Detect which cell encompasses the target text, then output its [X, Y] center coordinate. 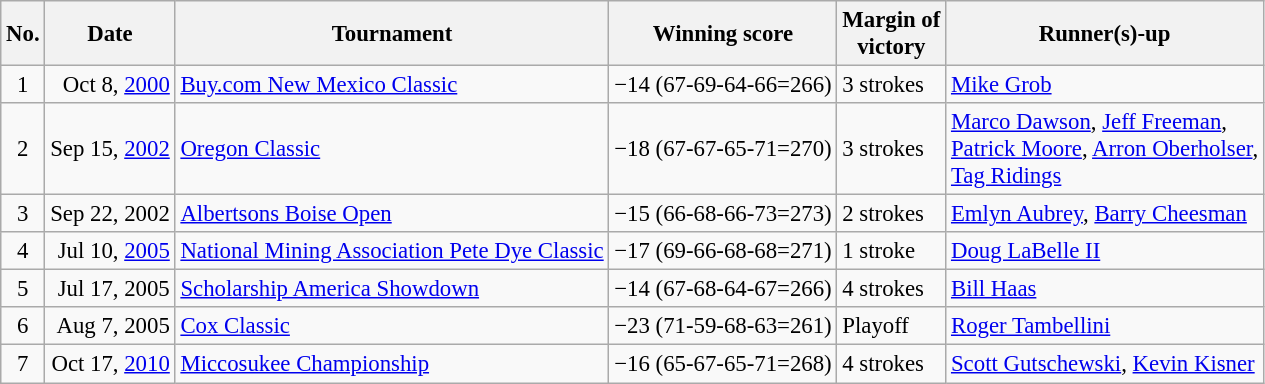
5 [23, 289]
Bill Haas [1105, 289]
Aug 7, 2005 [110, 327]
4 [23, 251]
Oct 8, 2000 [110, 85]
National Mining Association Pete Dye Classic [392, 251]
Cox Classic [392, 327]
2 strokes [892, 214]
−16 (65-67-65-71=268) [723, 364]
Buy.com New Mexico Classic [392, 85]
Doug LaBelle II [1105, 251]
Margin ofvictory [892, 34]
Sep 15, 2002 [110, 149]
Scott Gutschewski, Kevin Kisner [1105, 364]
Scholarship America Showdown [392, 289]
Sep 22, 2002 [110, 214]
Oct 17, 2010 [110, 364]
−17 (69-66-68-68=271) [723, 251]
Marco Dawson, Jeff Freeman, Patrick Moore, Arron Oberholser, Tag Ridings [1105, 149]
−15 (66-68-66-73=273) [723, 214]
Emlyn Aubrey, Barry Cheesman [1105, 214]
No. [23, 34]
1 [23, 85]
−18 (67-67-65-71=270) [723, 149]
1 stroke [892, 251]
Roger Tambellini [1105, 327]
7 [23, 364]
Jul 10, 2005 [110, 251]
Oregon Classic [392, 149]
Mike Grob [1105, 85]
Tournament [392, 34]
Date [110, 34]
−23 (71-59-68-63=261) [723, 327]
Playoff [892, 327]
Jul 17, 2005 [110, 289]
−14 (67-69-64-66=266) [723, 85]
Winning score [723, 34]
−14 (67-68-64-67=266) [723, 289]
Runner(s)-up [1105, 34]
6 [23, 327]
3 [23, 214]
2 [23, 149]
Miccosukee Championship [392, 364]
Albertsons Boise Open [392, 214]
